Locate the cell with the specified text and output its (x, y) center coordinate. 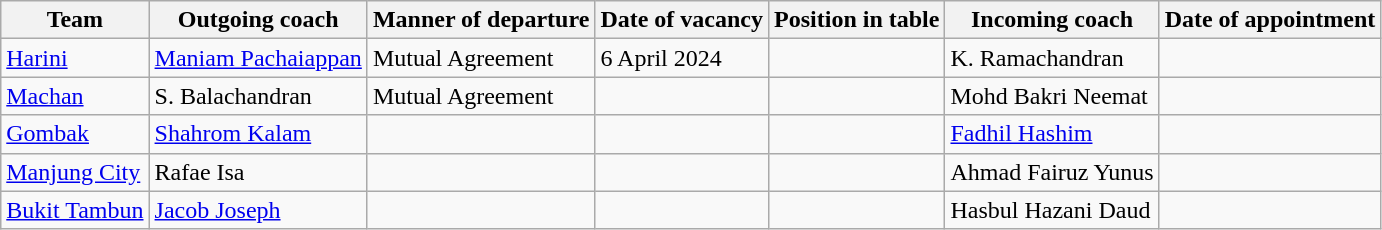
Bukit Tambun (75, 210)
Gombak (75, 134)
Incoming coach (1052, 20)
K. Ramachandran (1052, 58)
Harini (75, 58)
Shahrom Kalam (258, 134)
Maniam Pachaiappan (258, 58)
Position in table (857, 20)
Rafae Isa (258, 172)
Machan (75, 96)
Team (75, 20)
Fadhil Hashim (1052, 134)
Date of vacancy (682, 20)
Hasbul Hazani Daud (1052, 210)
Mohd Bakri Neemat (1052, 96)
Date of appointment (1270, 20)
Outgoing coach (258, 20)
6 April 2024 (682, 58)
Manner of departure (480, 20)
Ahmad Fairuz Yunus (1052, 172)
Manjung City (75, 172)
Jacob Joseph (258, 210)
S. Balachandran (258, 96)
